Extract the (x, y) coordinate from the center of the cell holding the provided text.  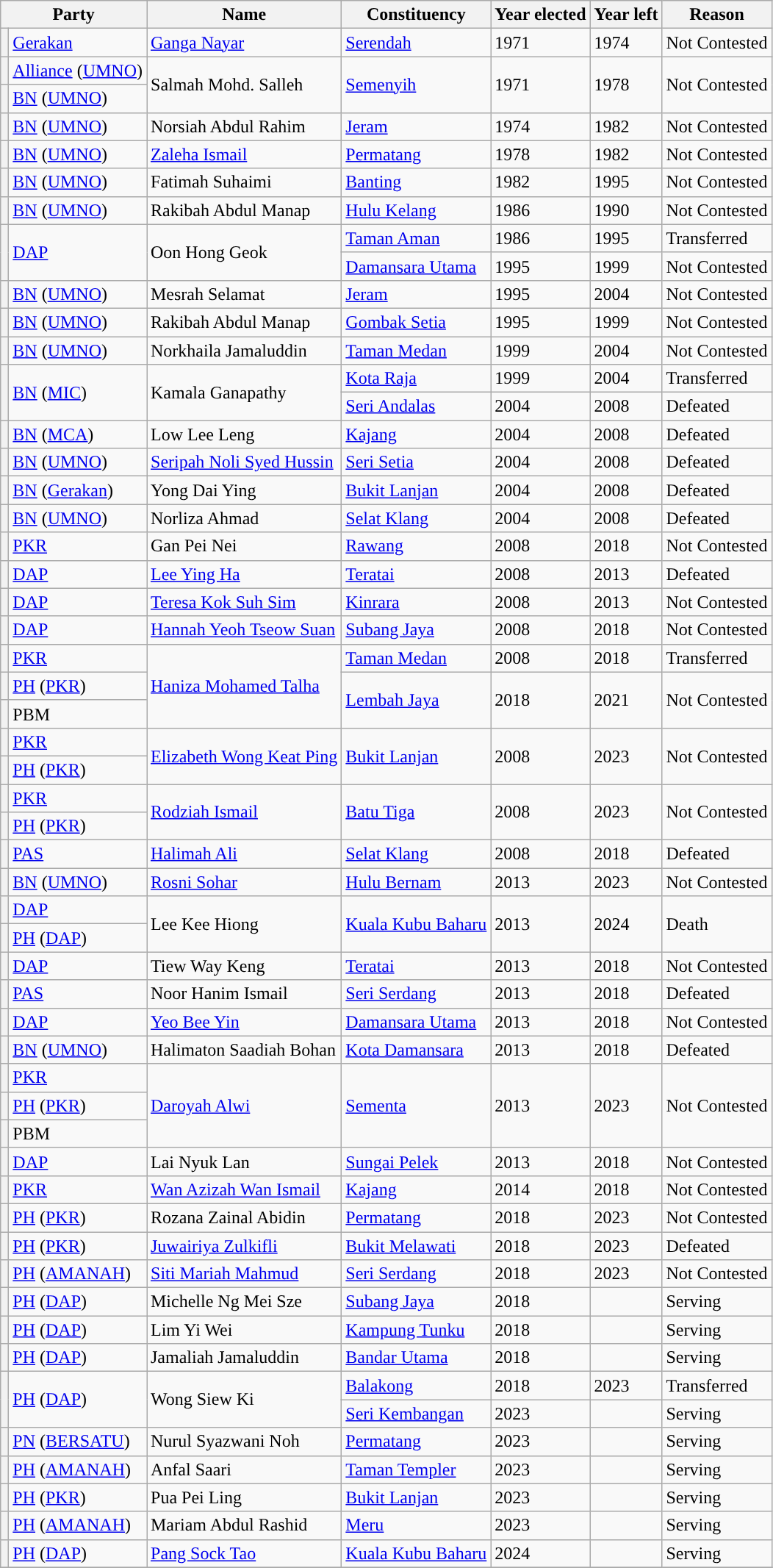
BN (MIC) (78, 393)
Kamala Ganapathy (244, 393)
Taman Templer (416, 1469)
Seri Andalas (416, 407)
Meru (416, 1525)
Michelle Ng Mei Sze (244, 1302)
Kota Damansara (416, 1050)
Tiew Way Keng (244, 966)
Lee Ying Ha (244, 574)
Haniza Mohamed Talha (244, 686)
Bandar Utama (416, 1358)
Constituency (416, 15)
Lim Yi Wei (244, 1330)
Serendah (416, 43)
Year elected (541, 15)
Norliza Ahmad (244, 518)
Oon Hong Geok (244, 252)
Sungai Pelek (416, 1161)
Gan Pei Nei (244, 546)
Jamaliah Jamaluddin (244, 1358)
Salmah Mohd. Salleh (244, 85)
Seripah Noli Syed Hussin (244, 462)
Semenyih (416, 85)
Kampung Tunku (416, 1330)
Bukit Melawati (416, 1246)
Banting (416, 182)
Taman Aman (416, 238)
Year left (626, 15)
Hulu Bernam (416, 882)
Norkhaila Jamaluddin (244, 351)
Seri Kembangan (416, 1414)
Alliance (UMNO) (78, 71)
Batu Tiga (416, 812)
Noor Hanim Ismail (244, 994)
Rodziah Ismail (244, 812)
Gombak Setia (416, 322)
Name (244, 15)
Pang Sock Tao (244, 1553)
Rosni Sohar (244, 882)
Low Lee Leng (244, 434)
Halimaton Saadiah Bohan (244, 1050)
Lai Nyuk Lan (244, 1161)
Kinrara (416, 602)
Elizabeth Wong Keat Ping (244, 756)
Wong Siew Ki (244, 1400)
PN (BERSATU) (78, 1442)
Gerakan (78, 43)
Yeo Bee Yin (244, 1022)
Party (73, 15)
Rawang (416, 546)
Fatimah Suhaimi (244, 182)
Mesrah Selamat (244, 294)
Halimah Ali (244, 854)
Death (717, 924)
Hannah Yeoh Tseow Suan (244, 630)
Sementa (416, 1106)
Reason (717, 15)
BN (Gerakan) (78, 490)
Daroyah Alwi (244, 1106)
2014 (541, 1189)
Kota Raja (416, 379)
Seri Setia (416, 462)
Nurul Syazwani Noh (244, 1442)
BN (MCA) (78, 434)
Pua Pei Ling (244, 1497)
Rozana Zainal Abidin (244, 1217)
1990 (626, 210)
Teresa Kok Suh Sim (244, 602)
Zaleha Ismail (244, 154)
Anfal Saari (244, 1469)
2021 (626, 700)
Yong Dai Ying (244, 490)
Ganga Nayar (244, 43)
Norsiah Abdul Rahim (244, 126)
Hulu Kelang (416, 210)
Balakong (416, 1386)
Lee Kee Hiong (244, 924)
Juwairiya Zulkifli (244, 1246)
Wan Azizah Wan Ismail (244, 1189)
Lembah Jaya (416, 700)
Siti Mariah Mahmud (244, 1274)
Mariam Abdul Rashid (244, 1525)
